Detect which cell encompasses the target text, then output its (x, y) center coordinate. 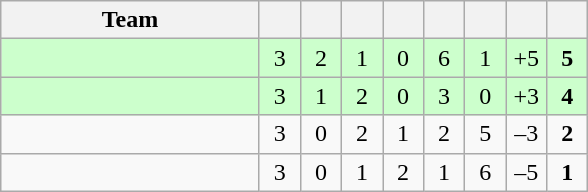
Team (130, 20)
–5 (526, 172)
+5 (526, 58)
+3 (526, 96)
4 (568, 96)
–3 (526, 134)
